Capture the cell that displays the provided text and extract its (x, y) central coordinate. 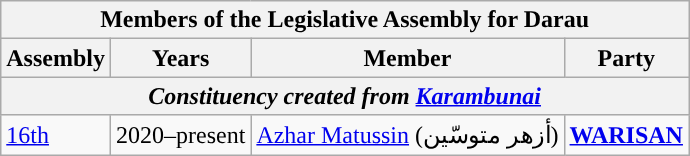
Members of the Legislative Assembly for Darau (345, 20)
Constituency created from Karambunai (345, 96)
2020–present (180, 135)
Member (408, 58)
Assembly (56, 58)
Years (180, 58)
Party (626, 58)
WARISAN (626, 135)
16th (56, 135)
Azhar Matussin (أزهر متوسّين) (408, 135)
